For the text-containing cell, return its midpoint in [X, Y] coordinate format. 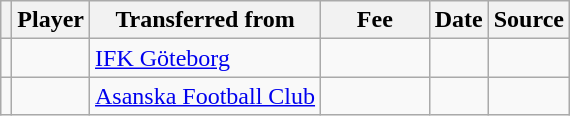
Date [458, 20]
Asanska Football Club [206, 96]
Transferred from [206, 20]
Player [51, 20]
Fee [376, 20]
IFK Göteborg [206, 58]
Source [528, 20]
